For the text-containing cell, return its midpoint in (X, Y) coordinate format. 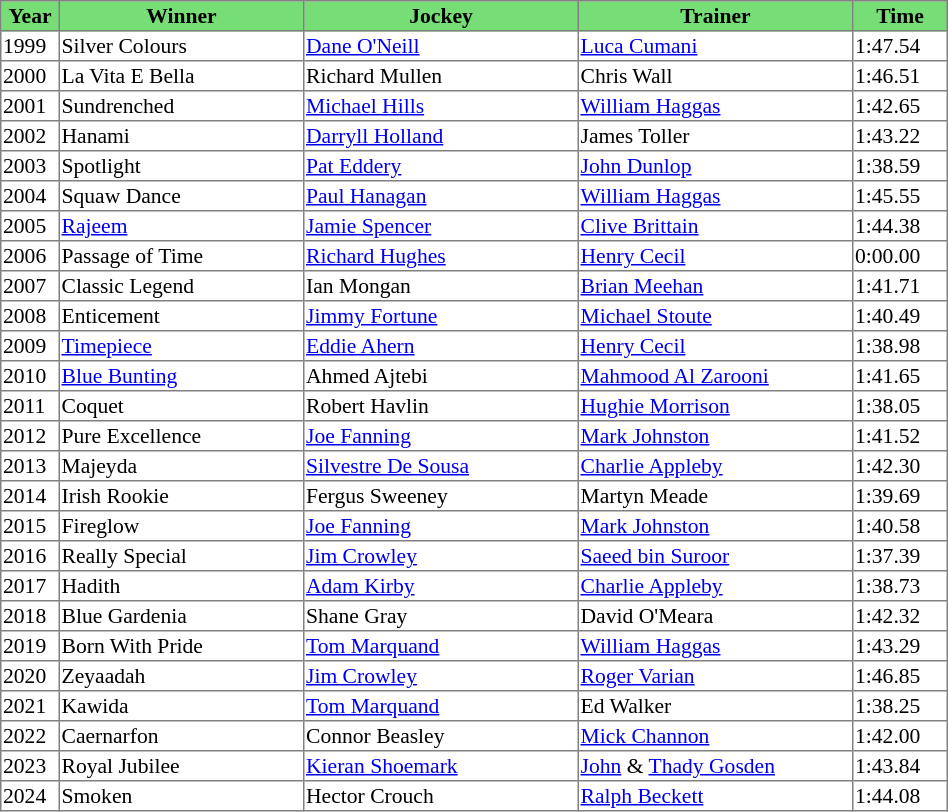
1:39.69 (900, 496)
1:43.84 (900, 766)
Winner (181, 16)
Hanami (181, 136)
2009 (30, 346)
1:42.65 (900, 106)
1:38.25 (900, 706)
Mahmood Al Zarooni (715, 376)
2006 (30, 256)
Passage of Time (181, 256)
Saeed bin Suroor (715, 556)
1:44.38 (900, 226)
Time (900, 16)
2023 (30, 766)
1:41.71 (900, 286)
Really Special (181, 556)
John Dunlop (715, 166)
Darryll Holland (441, 136)
Kieran Shoemark (441, 766)
2024 (30, 796)
Jimmy Fortune (441, 316)
Shane Gray (441, 616)
Fireglow (181, 526)
Silvestre De Sousa (441, 466)
1:40.49 (900, 316)
Jamie Spencer (441, 226)
Hector Crouch (441, 796)
Connor Beasley (441, 736)
Mick Channon (715, 736)
1:47.54 (900, 46)
John & Thady Gosden (715, 766)
1:40.58 (900, 526)
1:38.59 (900, 166)
Majeyda (181, 466)
1:42.30 (900, 466)
2020 (30, 676)
1:38.73 (900, 586)
Hughie Morrison (715, 406)
2019 (30, 646)
Classic Legend (181, 286)
Clive Brittain (715, 226)
Jockey (441, 16)
1:37.39 (900, 556)
Robert Havlin (441, 406)
1:43.29 (900, 646)
Ralph Beckett (715, 796)
Pure Excellence (181, 436)
1:46.51 (900, 76)
Roger Varian (715, 676)
1:41.52 (900, 436)
1:38.98 (900, 346)
2018 (30, 616)
1999 (30, 46)
2004 (30, 196)
Michael Hills (441, 106)
Eddie Ahern (441, 346)
2003 (30, 166)
Paul Hanagan (441, 196)
Coquet (181, 406)
2015 (30, 526)
2016 (30, 556)
2001 (30, 106)
Blue Bunting (181, 376)
Trainer (715, 16)
Sundrenched (181, 106)
2022 (30, 736)
David O'Meara (715, 616)
Michael Stoute (715, 316)
Ian Mongan (441, 286)
Adam Kirby (441, 586)
2013 (30, 466)
Squaw Dance (181, 196)
Smoken (181, 796)
1:41.65 (900, 376)
Year (30, 16)
1:45.55 (900, 196)
Brian Meehan (715, 286)
Zeyaadah (181, 676)
Fergus Sweeney (441, 496)
Born With Pride (181, 646)
Irish Rookie (181, 496)
2000 (30, 76)
Silver Colours (181, 46)
1:43.22 (900, 136)
Enticement (181, 316)
1:42.00 (900, 736)
1:38.05 (900, 406)
La Vita E Bella (181, 76)
Kawida (181, 706)
Rajeem (181, 226)
2011 (30, 406)
Chris Wall (715, 76)
Timepiece (181, 346)
Martyn Meade (715, 496)
Dane O'Neill (441, 46)
2002 (30, 136)
1:44.08 (900, 796)
2008 (30, 316)
0:00.00 (900, 256)
Richard Mullen (441, 76)
Blue Gardenia (181, 616)
Luca Cumani (715, 46)
2005 (30, 226)
2014 (30, 496)
Hadith (181, 586)
1:46.85 (900, 676)
Spotlight (181, 166)
2017 (30, 586)
2012 (30, 436)
2007 (30, 286)
Richard Hughes (441, 256)
2010 (30, 376)
1:42.32 (900, 616)
Ahmed Ajtebi (441, 376)
2021 (30, 706)
Ed Walker (715, 706)
Pat Eddery (441, 166)
James Toller (715, 136)
Caernarfon (181, 736)
Royal Jubilee (181, 766)
